Output the [x, y] coordinate of the center of the cell containing the given text.  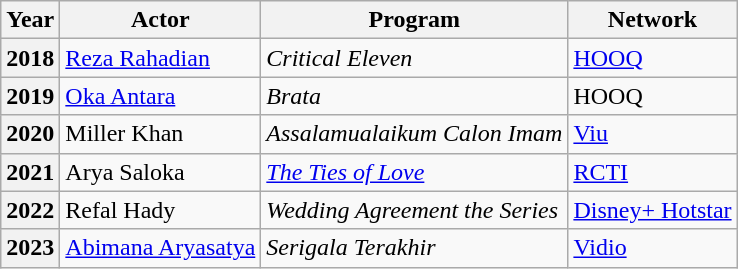
Brata [414, 96]
Vidio [652, 248]
Refal Hady [160, 210]
Year [30, 20]
Critical Eleven [414, 58]
2021 [30, 172]
Serigala Terakhir [414, 248]
2020 [30, 134]
2019 [30, 96]
2018 [30, 58]
Reza Rahadian [160, 58]
2022 [30, 210]
Disney+ Hotstar [652, 210]
The Ties of Love [414, 172]
Abimana Aryasatya [160, 248]
Assalamualaikum Calon Imam [414, 134]
Oka Antara [160, 96]
Viu [652, 134]
2023 [30, 248]
Arya Saloka [160, 172]
Program [414, 20]
RCTI [652, 172]
Miller Khan [160, 134]
Network [652, 20]
Actor [160, 20]
Wedding Agreement the Series [414, 210]
